Search for the cell housing the specified text and yield its [X, Y] center coordinate. 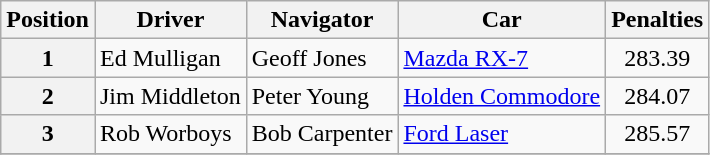
Navigator [322, 20]
Rob Worboys [170, 134]
Mazda RX-7 [502, 58]
Ed Mulligan [170, 58]
Position [48, 20]
Geoff Jones [322, 58]
Bob Carpenter [322, 134]
3 [48, 134]
Ford Laser [502, 134]
Peter Young [322, 96]
Driver [170, 20]
285.57 [658, 134]
1 [48, 58]
Car [502, 20]
Jim Middleton [170, 96]
2 [48, 96]
283.39 [658, 58]
Penalties [658, 20]
Holden Commodore [502, 96]
284.07 [658, 96]
